Locate the cell with the specified text and output its [X, Y] center coordinate. 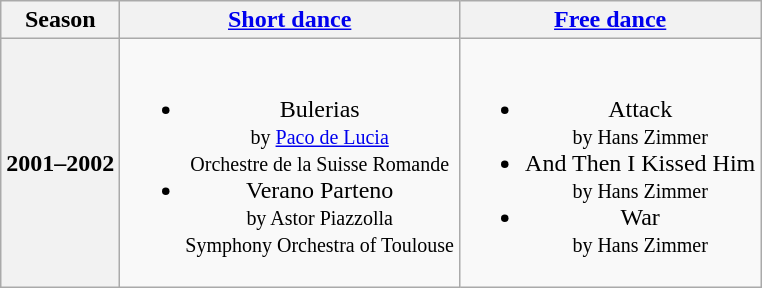
2001–2002 [60, 163]
Attack by Hans Zimmer And Then I Kissed Him by Hans Zimmer War by Hans Zimmer [610, 163]
Free dance [610, 20]
Season [60, 20]
Short dance [290, 20]
Bulerias by Paco de Lucia Orchestre de la Suisse Romande Verano Parteno by Astor Piazzolla Symphony Orchestra of Toulouse [290, 163]
